Scan for the cell matching the given text and deliver its [X, Y] coordinate at center. 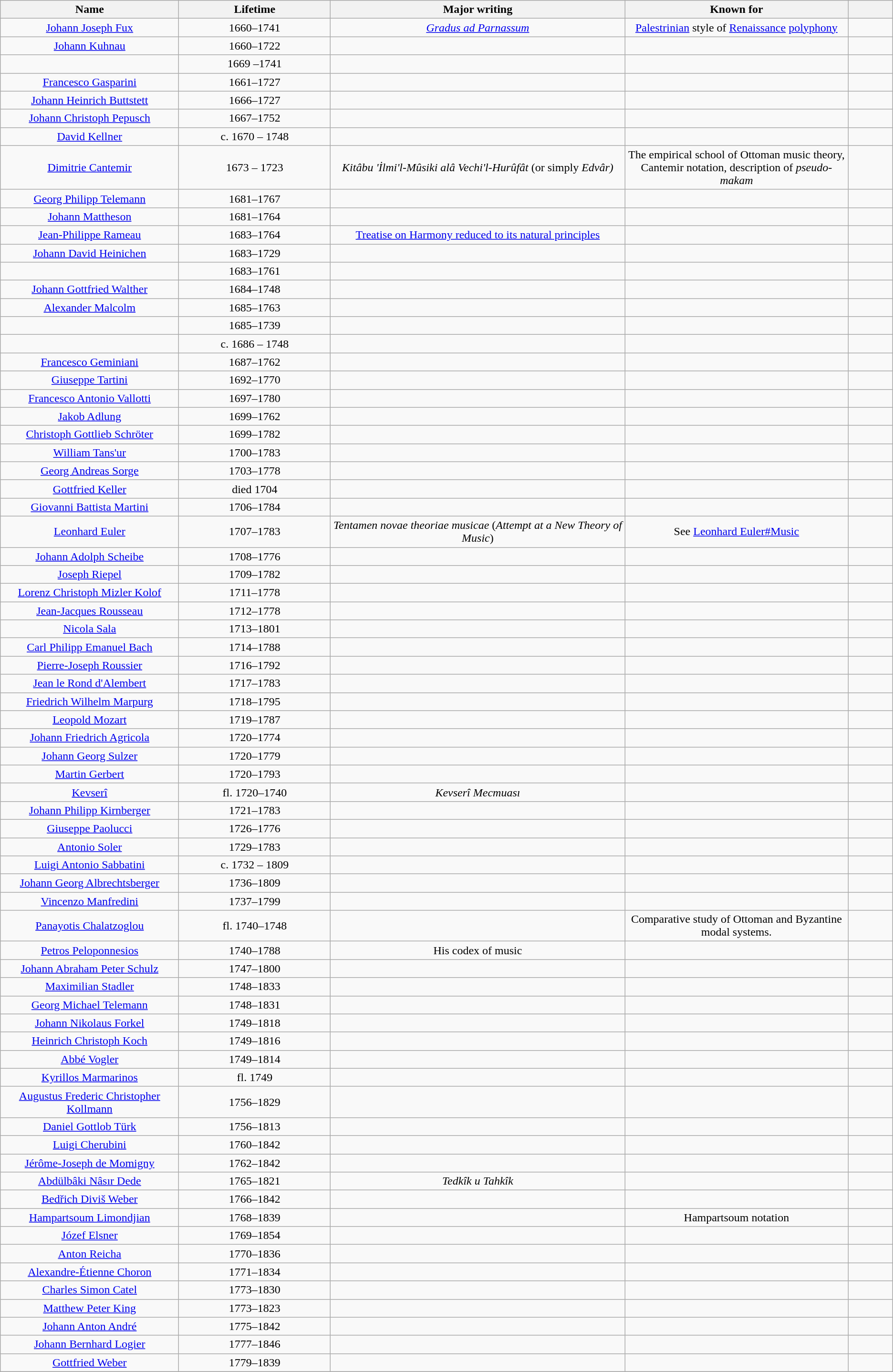
Johann Joseph Fux [90, 28]
Johann Gottfried Walther [90, 289]
Vincenzo Manfredini [90, 901]
1719–1787 [255, 720]
Tedkîk u Tahkîk [478, 1181]
Johann Bernhard Logier [90, 1344]
1773–1830 [255, 1290]
Maximilian Stadler [90, 987]
Daniel Gottlob Türk [90, 1126]
Francesco Geminiani [90, 362]
Abdülbâki Nâsır Dede [90, 1181]
Johann Adolph Scheibe [90, 557]
1729–1783 [255, 846]
1747–1800 [255, 969]
Nicola Sala [90, 629]
Gradus ad Parnassum [478, 28]
Joseph Riepel [90, 575]
Name [90, 10]
Tentamen novae theoriae musicae (Attempt at a New Theory of Music) [478, 531]
Jérôme-Joseph de Momigny [90, 1163]
1681–1764 [255, 217]
Alexandre-Étienne Choron [90, 1272]
1777–1846 [255, 1344]
Jakob Adlung [90, 416]
Georg Philipp Telemann [90, 198]
Kevserî [90, 792]
Alexander Malcolm [90, 308]
Jean le Rond d'Alembert [90, 683]
1673 – 1723 [255, 167]
1726–1776 [255, 828]
1669 –1741 [255, 64]
Luigi Antonio Sabbatini [90, 865]
Kyrillos Marmarinos [90, 1077]
1683–1764 [255, 235]
1700–1783 [255, 453]
Johann David Heinichen [90, 253]
Panayotis Chalatzoglou [90, 926]
Treatise on Harmony reduced to its natural principles [478, 235]
Known for [737, 10]
Augustus Frederic Christopher Kollmann [90, 1102]
1685–1739 [255, 326]
Giovanni Battista Martini [90, 507]
1687–1762 [255, 362]
See Leonhard Euler#Music [737, 531]
Georg Michael Telemann [90, 1005]
1718–1795 [255, 701]
Hampartsoum notation [737, 1217]
1716–1792 [255, 665]
Johann Christoph Pepusch [90, 118]
1709–1782 [255, 575]
Christoph Gottlieb Schröter [90, 434]
1775–1842 [255, 1326]
1748–1833 [255, 987]
Friedrich Wilhelm Marpurg [90, 701]
1771–1834 [255, 1272]
1760–1842 [255, 1145]
Charles Simon Catel [90, 1290]
1770–1836 [255, 1254]
1660–1722 [255, 46]
1706–1784 [255, 507]
Palestrinian style of Renaissance polyphony [737, 28]
Anton Reicha [90, 1254]
1703–1778 [255, 471]
fl. 1749 [255, 1077]
1720–1779 [255, 756]
Johann Heinrich Buttstett [90, 100]
Jean-Philippe Rameau [90, 235]
1712–1778 [255, 611]
Heinrich Christoph Koch [90, 1041]
Luigi Cherubini [90, 1145]
1737–1799 [255, 901]
Kevserî Mecmuası [478, 792]
Lifetime [255, 10]
1699–1762 [255, 416]
fl. 1740–1748 [255, 926]
1756–1829 [255, 1102]
died 1704 [255, 489]
1708–1776 [255, 557]
Francesco Antonio Vallotti [90, 398]
Johann Philipp Kirnberger [90, 810]
Abbé Vogler [90, 1059]
1765–1821 [255, 1181]
1720–1774 [255, 738]
1769–1854 [255, 1236]
1749–1818 [255, 1023]
1699–1782 [255, 434]
1667–1752 [255, 118]
Lorenz Christoph Mizler Kolof [90, 593]
1661–1727 [255, 82]
1756–1813 [255, 1126]
Leopold Mozart [90, 720]
Giuseppe Tartini [90, 380]
Johann Georg Albrechtsberger [90, 883]
1692–1770 [255, 380]
Johann Kuhnau [90, 46]
1683–1761 [255, 271]
Carl Philipp Emanuel Bach [90, 647]
Johann Anton André [90, 1326]
Leonhard Euler [90, 531]
Pierre-Joseph Roussier [90, 665]
Johann Abraham Peter Schulz [90, 969]
Martin Gerbert [90, 774]
Dimitrie Cantemir [90, 167]
c. 1732 – 1809 [255, 865]
1736–1809 [255, 883]
1766–1842 [255, 1199]
1697–1780 [255, 398]
1749–1814 [255, 1059]
Major writing [478, 10]
William Tans'ur [90, 453]
Gottfried Keller [90, 489]
c. 1670 – 1748 [255, 136]
1660–1741 [255, 28]
David Kellner [90, 136]
1779–1839 [255, 1362]
1684–1748 [255, 289]
Hampartsoum Limondjian [90, 1217]
Bedřich Diviš Weber [90, 1199]
1740–1788 [255, 950]
The empirical school of Ottoman music theory, Cantemir notation, description of pseudo-makam [737, 167]
Matthew Peter King [90, 1308]
1773–1823 [255, 1308]
1713–1801 [255, 629]
1768–1839 [255, 1217]
Comparative study of Ottoman and Byzantine modal systems. [737, 926]
1714–1788 [255, 647]
1685–1763 [255, 308]
fl. 1720–1740 [255, 792]
Georg Andreas Sorge [90, 471]
Johann Nikolaus Forkel [90, 1023]
Antonio Soler [90, 846]
Petros Peloponnesios [90, 950]
1721–1783 [255, 810]
1762–1842 [255, 1163]
Johann Friedrich Agricola [90, 738]
1681–1767 [255, 198]
1683–1729 [255, 253]
Jean-Jacques Rousseau [90, 611]
1666–1727 [255, 100]
1707–1783 [255, 531]
His codex of music [478, 950]
Gottfried Weber [90, 1362]
Johann Georg Sulzer [90, 756]
Kitâbu 'İlmi'l-Mûsiki alâ Vechi'l-Hurûfât (or simply Edvâr) [478, 167]
Józef Elsner [90, 1236]
1749–1816 [255, 1041]
1748–1831 [255, 1005]
1711–1778 [255, 593]
Johann Mattheson [90, 217]
Francesco Gasparini [90, 82]
1720–1793 [255, 774]
c. 1686 – 1748 [255, 344]
Giuseppe Paolucci [90, 828]
1717–1783 [255, 683]
